Detect which cell encompasses the target text, then output its (x, y) center coordinate. 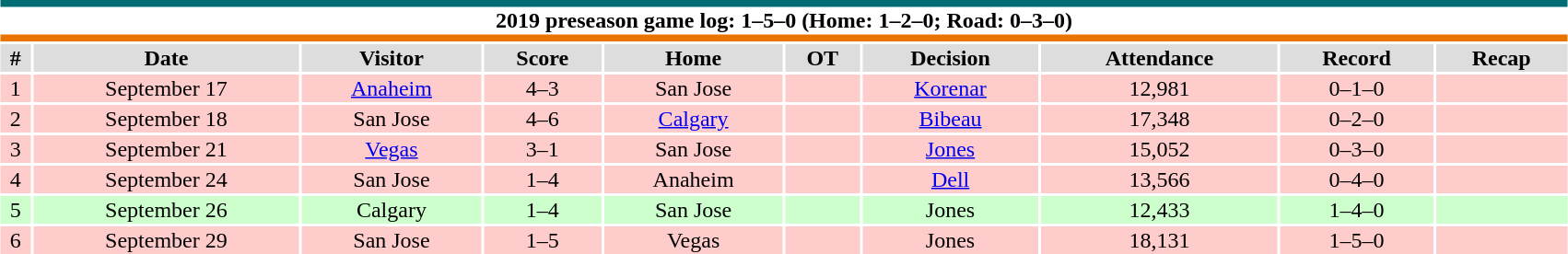
18,131 (1159, 240)
Attendance (1159, 58)
1 (16, 88)
0–2–0 (1357, 119)
17,348 (1159, 119)
Visitor (392, 58)
September 24 (166, 179)
0–1–0 (1357, 88)
September 29 (166, 240)
Korenar (951, 88)
13,566 (1159, 179)
Score (543, 58)
3–1 (543, 149)
# (16, 58)
12,981 (1159, 88)
2 (16, 119)
4 (16, 179)
1–5–0 (1357, 240)
5 (16, 210)
12,433 (1159, 210)
Bibeau (951, 119)
3 (16, 149)
0–3–0 (1357, 149)
6 (16, 240)
Record (1357, 58)
2019 preseason game log: 1–5–0 (Home: 1–2–0; Road: 0–3–0) (784, 20)
Date (166, 58)
15,052 (1159, 149)
Dell (951, 179)
OT (823, 58)
Home (694, 58)
4–6 (543, 119)
Decision (951, 58)
1–5 (543, 240)
0–4–0 (1357, 179)
September 26 (166, 210)
4–3 (543, 88)
September 21 (166, 149)
1–4–0 (1357, 210)
September 17 (166, 88)
September 18 (166, 119)
Recap (1502, 58)
